Identify which cell holds the provided text, then report its [X, Y] central coordinate. 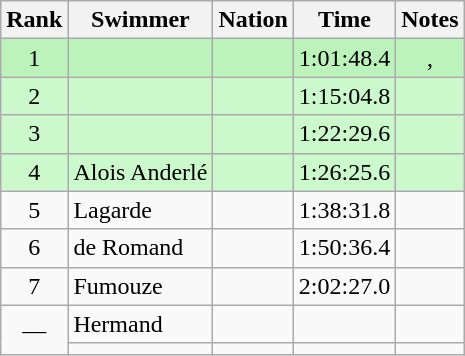
1:38:31.8 [344, 210]
2:02:27.0 [344, 286]
Fumouze [140, 286]
1:01:48.4 [344, 58]
7 [34, 286]
de Romand [140, 248]
Notes [430, 20]
, [430, 58]
Alois Anderlé [140, 172]
5 [34, 210]
Lagarde [140, 210]
Rank [34, 20]
Time [344, 20]
6 [34, 248]
1 [34, 58]
1:26:25.6 [344, 172]
Hermand [140, 324]
Swimmer [140, 20]
Nation [253, 20]
2 [34, 96]
— [34, 330]
1:15:04.8 [344, 96]
4 [34, 172]
1:22:29.6 [344, 134]
1:50:36.4 [344, 248]
3 [34, 134]
